Output the (x, y) coordinate of the center of the cell containing the given text.  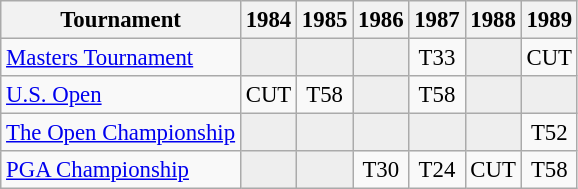
1984 (268, 20)
T33 (437, 58)
The Open Championship (121, 133)
1989 (549, 20)
T52 (549, 133)
U.S. Open (121, 95)
PGA Championship (121, 170)
T30 (381, 170)
1985 (325, 20)
T24 (437, 170)
1986 (381, 20)
1987 (437, 20)
1988 (493, 20)
Tournament (121, 20)
Masters Tournament (121, 58)
